From the cell containing the given text, extract its center point as [x, y] coordinate. 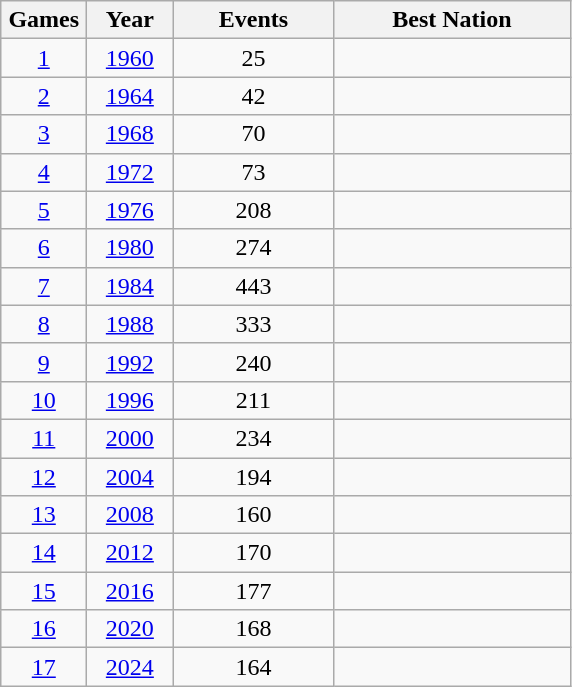
5 [44, 210]
7 [44, 286]
164 [254, 667]
25 [254, 58]
15 [44, 591]
443 [254, 286]
1980 [130, 248]
1992 [130, 362]
160 [254, 515]
9 [44, 362]
1960 [130, 58]
10 [44, 400]
70 [254, 134]
177 [254, 591]
1984 [130, 286]
12 [44, 477]
13 [44, 515]
Events [254, 20]
208 [254, 210]
211 [254, 400]
Year [130, 20]
1 [44, 58]
11 [44, 438]
42 [254, 96]
17 [44, 667]
234 [254, 438]
2 [44, 96]
Best Nation [452, 20]
14 [44, 553]
4 [44, 172]
3 [44, 134]
16 [44, 629]
240 [254, 362]
1972 [130, 172]
Games [44, 20]
168 [254, 629]
73 [254, 172]
1996 [130, 400]
1968 [130, 134]
2016 [130, 591]
1988 [130, 324]
2000 [130, 438]
6 [44, 248]
274 [254, 248]
2004 [130, 477]
2012 [130, 553]
1964 [130, 96]
170 [254, 553]
1976 [130, 210]
194 [254, 477]
2020 [130, 629]
8 [44, 324]
2024 [130, 667]
2008 [130, 515]
333 [254, 324]
